Output the (x, y) coordinate of the center of the cell containing the given text.  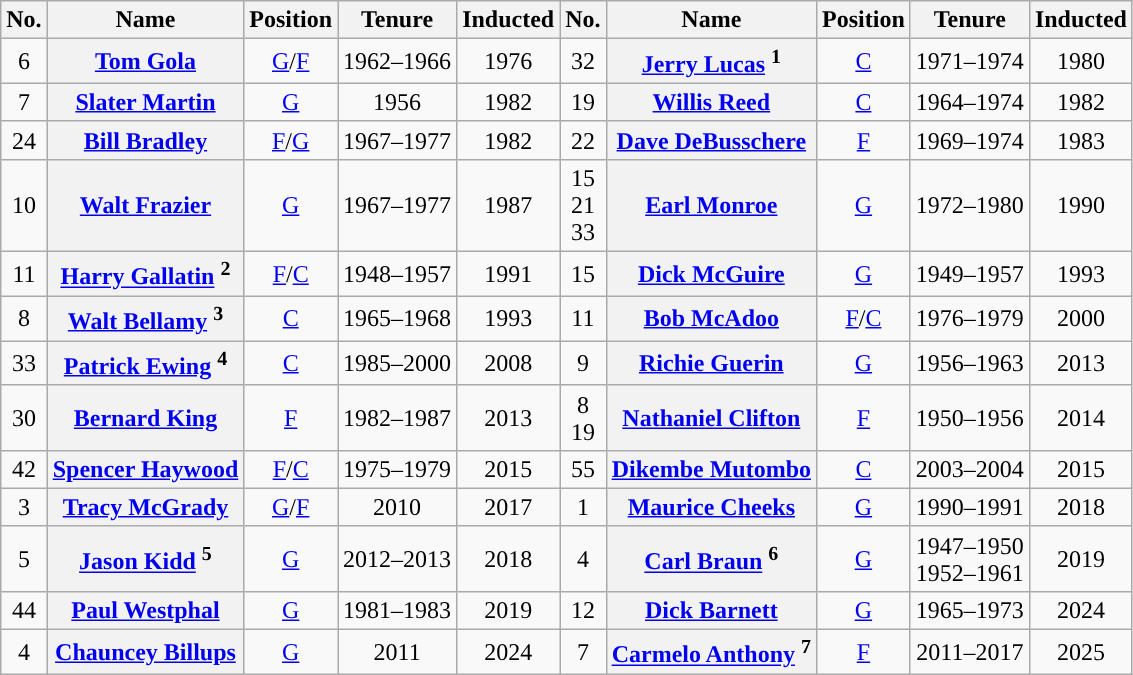
Dick McGuire (711, 274)
42 (24, 469)
Tom Gola (146, 62)
Harry Gallatin 2 (146, 274)
Chauncey Billups (146, 652)
2025 (1080, 652)
Bill Bradley (146, 140)
1991 (508, 274)
1990–1991 (970, 507)
Spencer Haywood (146, 469)
1987 (508, 205)
Carl Braun 6 (711, 558)
Paul Westphal (146, 610)
3 (24, 507)
1965–1973 (970, 610)
8 (24, 318)
1 (583, 507)
2011–2017 (970, 652)
Walt Bellamy 3 (146, 318)
2012–2013 (398, 558)
1969–1974 (970, 140)
2017 (508, 507)
Dikembe Mutombo (711, 469)
19 (583, 102)
Slater Martin (146, 102)
Bob McAdoo (711, 318)
Earl Monroe (711, 205)
Tracy McGrady (146, 507)
1949–1957 (970, 274)
2010 (398, 507)
9 (583, 364)
6 (24, 62)
2011 (398, 652)
Nathaniel Clifton (711, 418)
1976–1979 (970, 318)
2008 (508, 364)
10 (24, 205)
1950–1956 (970, 418)
1976 (508, 62)
Willis Reed (711, 102)
152133 (583, 205)
1947–19501952–1961 (970, 558)
F/G (291, 140)
1956–1963 (970, 364)
1948–1957 (398, 274)
1985–2000 (398, 364)
1956 (398, 102)
30 (24, 418)
2014 (1080, 418)
1972–1980 (970, 205)
2003–2004 (970, 469)
24 (24, 140)
Richie Guerin (711, 364)
Maurice Cheeks (711, 507)
1982–1987 (398, 418)
Dave DeBusschere (711, 140)
819 (583, 418)
1962–1966 (398, 62)
Carmelo Anthony 7 (711, 652)
1971–1974 (970, 62)
55 (583, 469)
33 (24, 364)
1980 (1080, 62)
2000 (1080, 318)
15 (583, 274)
12 (583, 610)
5 (24, 558)
1975–1979 (398, 469)
22 (583, 140)
Walt Frazier (146, 205)
Jerry Lucas 1 (711, 62)
Jason Kidd 5 (146, 558)
44 (24, 610)
Patrick Ewing 4 (146, 364)
32 (583, 62)
Dick Barnett (711, 610)
1965–1968 (398, 318)
1990 (1080, 205)
1983 (1080, 140)
1964–1974 (970, 102)
1981–1983 (398, 610)
Bernard King (146, 418)
